Pinpoint the cell where the given text exists, returning its (x, y) midpoint coordinate. 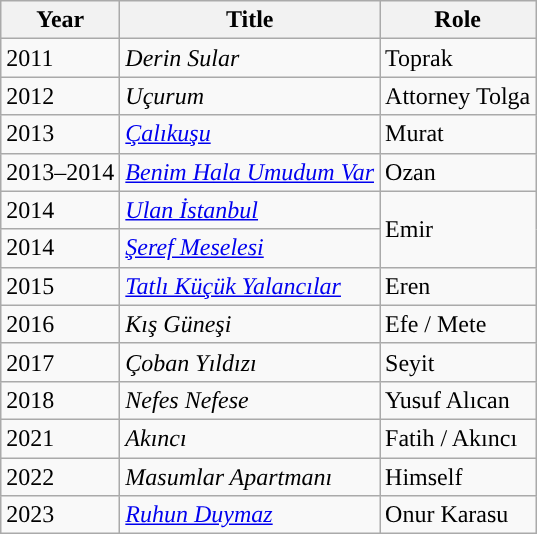
Title (250, 20)
Çoban Yıldızı (250, 362)
Kış Güneşi (250, 324)
Year (60, 20)
Ulan İstanbul (250, 210)
2022 (60, 477)
Ruhun Duymaz (250, 515)
2011 (60, 58)
Uçurum (250, 96)
2021 (60, 438)
Murat (458, 134)
Himself (458, 477)
2023 (60, 515)
Benim Hala Umudum Var (250, 172)
2013 (60, 134)
2012 (60, 96)
Onur Karasu (458, 515)
Ozan (458, 172)
2013–2014 (60, 172)
2017 (60, 362)
Emir (458, 229)
Nefes Nefese (250, 400)
Masumlar Apartmanı (250, 477)
2015 (60, 286)
Şeref Meselesi (250, 248)
2016 (60, 324)
Eren (458, 286)
Yusuf Alıcan (458, 400)
Attorney Tolga (458, 96)
Seyit (458, 362)
Tatlı Küçük Yalancılar (250, 286)
Derin Sular (250, 58)
Toprak (458, 58)
2018 (60, 400)
Akıncı (250, 438)
Efe / Mete (458, 324)
Role (458, 20)
Çalıkuşu (250, 134)
Fatih / Akıncı (458, 438)
